Capture the cell that displays the provided text and extract its (x, y) central coordinate. 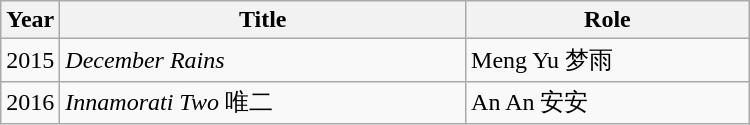
Year (30, 20)
2015 (30, 60)
Title (263, 20)
An An 安安 (608, 102)
Role (608, 20)
Meng Yu 梦雨 (608, 60)
Innamorati Two 唯二 (263, 102)
December Rains (263, 60)
2016 (30, 102)
